Pinpoint the cell where the given text exists, returning its [x, y] midpoint coordinate. 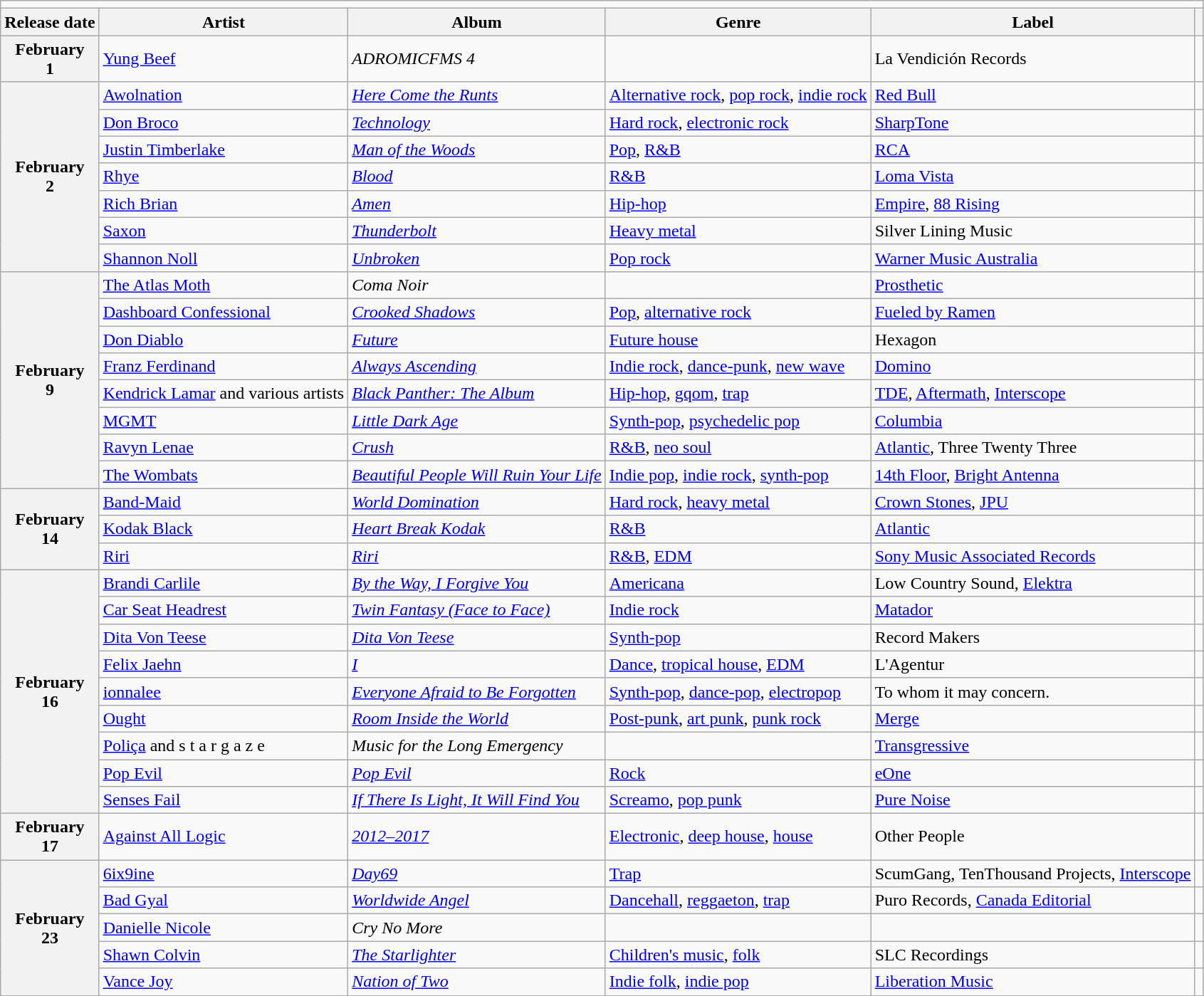
The Starlighter [477, 955]
Don Diablo [224, 340]
February23 [50, 928]
Dance, tropical house, EDM [738, 664]
Here Come the Runts [477, 95]
Felix Jaehn [224, 664]
Children's music, folk [738, 955]
Indie folk, indie pop [738, 982]
Ravyn Lenae [224, 448]
By the Way, I Forgive You [477, 583]
Shawn Colvin [224, 955]
Against All Logic [224, 837]
R&B, EDM [738, 556]
Indie rock [738, 610]
Transgressive [1032, 745]
R&B, neo soul [738, 448]
Prosthetic [1032, 285]
Atlantic, Three Twenty Three [1032, 448]
Kodak Black [224, 529]
Blood [477, 177]
Saxon [224, 231]
February16 [50, 692]
Always Ascending [477, 367]
Franz Ferdinand [224, 367]
Hexagon [1032, 340]
Senses Fail [224, 800]
To whom it may concern. [1032, 691]
Dancehall, reggaeton, trap [738, 901]
February17 [50, 837]
Domino [1032, 367]
Pop, alternative rock [738, 312]
Screamo, pop punk [738, 800]
ionnalee [224, 691]
Rich Brian [224, 204]
Car Seat Headrest [224, 610]
Record Makers [1032, 637]
Hard rock, heavy metal [738, 502]
Crooked Shadows [477, 312]
RCA [1032, 150]
Atlantic [1032, 529]
Music for the Long Emergency [477, 745]
Fueled by Ramen [1032, 312]
Black Panther: The Album [477, 394]
L'Agentur [1032, 664]
Crush [477, 448]
Synth-pop, psychedelic pop [738, 421]
Album [477, 22]
Hip-hop [738, 204]
eOne [1032, 772]
Crown Stones, JPU [1032, 502]
Puro Records, Canada Editorial [1032, 901]
Loma Vista [1032, 177]
Low Country Sound, Elektra [1032, 583]
Label [1032, 22]
Indie pop, indie rock, synth-pop [738, 475]
Awolnation [224, 95]
Synth-pop [738, 637]
Genre [738, 22]
Future [477, 340]
Justin Timberlake [224, 150]
Merge [1032, 718]
Unbroken [477, 258]
SharpTone [1032, 122]
Rock [738, 772]
Americana [738, 583]
Thunderbolt [477, 231]
World Domination [477, 502]
Trap [738, 874]
Don Broco [224, 122]
Pure Noise [1032, 800]
ADROMICFMS 4 [477, 58]
February9 [50, 379]
Bad Gyal [224, 901]
Warner Music Australia [1032, 258]
14th Floor, Bright Antenna [1032, 475]
Twin Fantasy (Face to Face) [477, 610]
Day69 [477, 874]
Amen [477, 204]
Technology [477, 122]
Columbia [1032, 421]
Electronic, deep house, house [738, 837]
Hip-hop, gqom, trap [738, 394]
Matador [1032, 610]
SLC Recordings [1032, 955]
Coma Noir [477, 285]
Man of the Woods [477, 150]
Kendrick Lamar and various artists [224, 394]
Sony Music Associated Records [1032, 556]
Other People [1032, 837]
Shannon Noll [224, 258]
Artist [224, 22]
Hard rock, electronic rock [738, 122]
ScumGang, TenThousand Projects, Interscope [1032, 874]
Future house [738, 340]
Release date [50, 22]
Rhye [224, 177]
Poliça and s t a r g a z e [224, 745]
6ix9ine [224, 874]
February2 [50, 177]
Everyone Afraid to Be Forgotten [477, 691]
If There Is Light, It Will Find You [477, 800]
Red Bull [1032, 95]
2012–2017 [477, 837]
Pop rock [738, 258]
Brandi Carlile [224, 583]
Worldwide Angel [477, 901]
Pop, R&B [738, 150]
Heart Break Kodak [477, 529]
Liberation Music [1032, 982]
February1 [50, 58]
The Atlas Moth [224, 285]
Heavy metal [738, 231]
Yung Beef [224, 58]
The Wombats [224, 475]
Synth-pop, dance-pop, electropop [738, 691]
TDE, Aftermath, Interscope [1032, 394]
La Vendición Records [1032, 58]
Post-punk, art punk, punk rock [738, 718]
Little Dark Age [477, 421]
Room Inside the World [477, 718]
Ought [224, 718]
I [477, 664]
Indie rock, dance-punk, new wave [738, 367]
Danielle Nicole [224, 928]
Beautiful People Will Ruin Your Life [477, 475]
Empire, 88 Rising [1032, 204]
Vance Joy [224, 982]
Nation of Two [477, 982]
Alternative rock, pop rock, indie rock [738, 95]
Silver Lining Music [1032, 231]
Band-Maid [224, 502]
Dashboard Confessional [224, 312]
February14 [50, 529]
Cry No More [477, 928]
MGMT [224, 421]
